Output the (X, Y) coordinate of the center of the cell containing the given text.  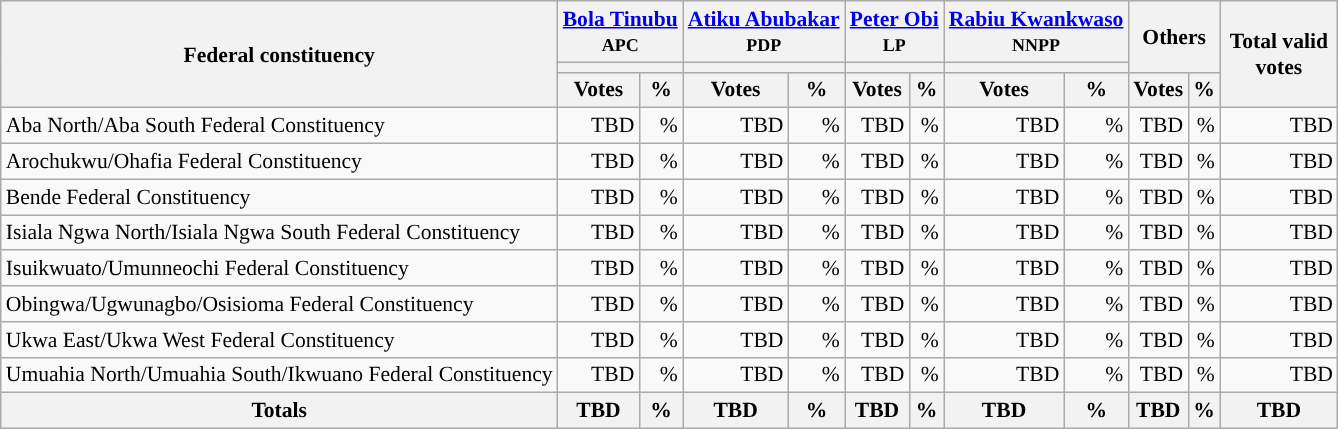
Peter ObiLP (894, 32)
Umuahia North/Umuahia South/Ikwuano Federal Constituency (280, 375)
Aba North/Aba South Federal Constituency (280, 126)
Federal constituency (280, 54)
Total valid votes (1279, 54)
Arochukwu/Ohafia Federal Constituency (280, 162)
Atiku AbubakarPDP (764, 32)
Rabiu KwankwasoNNPP (1036, 32)
Totals (280, 411)
Others (1174, 36)
Isiala Ngwa North/Isiala Ngwa South Federal Constituency (280, 233)
Bende Federal Constituency (280, 197)
Ukwa East/Ukwa West Federal Constituency (280, 340)
Isuikwuato/Umunneochi Federal Constituency (280, 269)
Bola TinubuAPC (620, 32)
Obingwa/Ugwunagbo/Osisioma Federal Constituency (280, 304)
